Output the [x, y] coordinate of the center of the cell containing the given text.  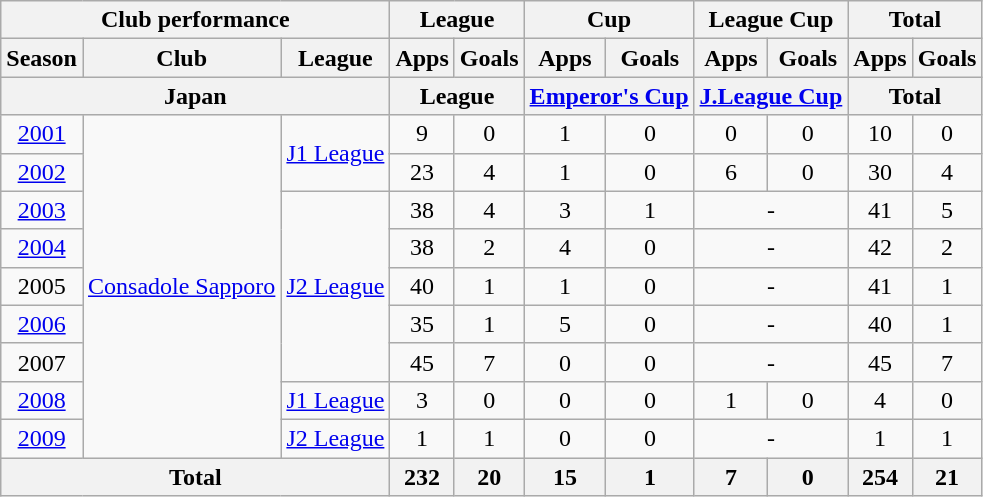
Cup [609, 20]
6 [731, 172]
2004 [42, 248]
Emperor's Cup [609, 96]
9 [422, 134]
15 [565, 477]
42 [880, 248]
2005 [42, 286]
Season [42, 58]
2003 [42, 210]
2009 [42, 438]
30 [880, 172]
2002 [42, 172]
J.League Cup [771, 96]
254 [880, 477]
2008 [42, 400]
Club [181, 58]
10 [880, 134]
Japan [196, 96]
League Cup [771, 20]
Consadole Sapporo [181, 286]
23 [422, 172]
2006 [42, 324]
20 [489, 477]
35 [422, 324]
2007 [42, 362]
Club performance [196, 20]
2001 [42, 134]
232 [422, 477]
21 [947, 477]
